From the cell containing the given text, extract its center point as [X, Y] coordinate. 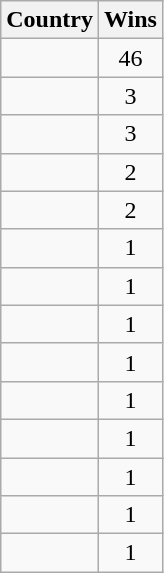
46 [130, 58]
Wins [130, 20]
Country [50, 20]
